Search for the cell housing the specified text and yield its [x, y] center coordinate. 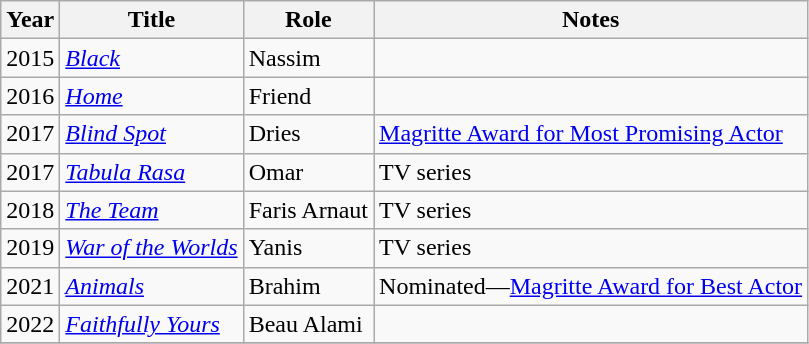
Dries [308, 134]
Beau Alami [308, 324]
2016 [30, 96]
2015 [30, 58]
Role [308, 20]
Black [152, 58]
Title [152, 20]
Omar [308, 172]
Faris Arnaut [308, 210]
Nassim [308, 58]
Yanis [308, 248]
Year [30, 20]
Brahim [308, 286]
2022 [30, 324]
Magritte Award for Most Promising Actor [591, 134]
Nominated—Magritte Award for Best Actor [591, 286]
The Team [152, 210]
Friend [308, 96]
War of the Worlds [152, 248]
Tabula Rasa [152, 172]
Faithfully Yours [152, 324]
2018 [30, 210]
Notes [591, 20]
Animals [152, 286]
Blind Spot [152, 134]
2021 [30, 286]
Home [152, 96]
2019 [30, 248]
